Identify which cell holds the provided text, then report its (X, Y) central coordinate. 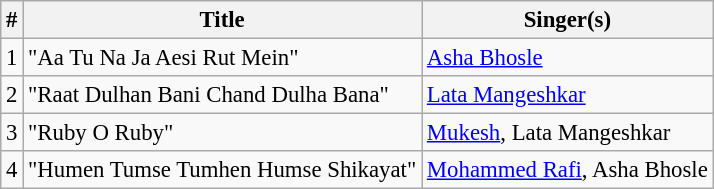
Lata Mangeshkar (568, 95)
"Humen Tumse Tumhen Humse Shikayat" (222, 170)
"Aa Tu Na Ja Aesi Rut Mein" (222, 58)
1 (12, 58)
"Raat Dulhan Bani Chand Dulha Bana" (222, 95)
Asha Bhosle (568, 58)
3 (12, 133)
4 (12, 170)
Mohammed Rafi, Asha Bhosle (568, 170)
Singer(s) (568, 20)
Mukesh, Lata Mangeshkar (568, 133)
# (12, 20)
2 (12, 95)
Title (222, 20)
"Ruby O Ruby" (222, 133)
